Identify which cell holds the provided text, then report its [X, Y] central coordinate. 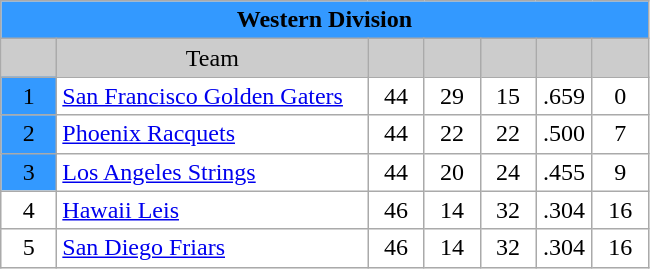
1 [29, 96]
Western Division [324, 20]
.500 [564, 134]
Team [212, 58]
Los Angeles Strings [212, 172]
29 [452, 96]
24 [508, 172]
0 [620, 96]
Phoenix Racquets [212, 134]
20 [452, 172]
San Diego Friars [212, 248]
5 [29, 248]
3 [29, 172]
.659 [564, 96]
7 [620, 134]
4 [29, 210]
San Francisco Golden Gaters [212, 96]
.455 [564, 172]
9 [620, 172]
2 [29, 134]
15 [508, 96]
Hawaii Leis [212, 210]
